Find where the given text appears and provide that cell's center as [X, Y] coordinate. 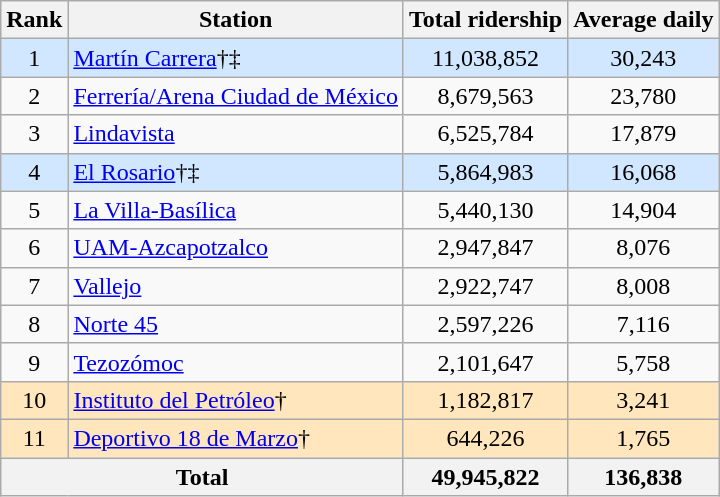
644,226 [485, 438]
5,864,983 [485, 172]
2 [34, 96]
23,780 [644, 96]
5,758 [644, 362]
2,597,226 [485, 324]
La Villa-Basílica [236, 210]
1 [34, 58]
Norte 45 [236, 324]
4 [34, 172]
8,679,563 [485, 96]
El Rosario†‡ [236, 172]
1,182,817 [485, 400]
Rank [34, 20]
17,879 [644, 134]
Vallejo [236, 286]
UAM-Azcapotzalco [236, 248]
6,525,784 [485, 134]
Total ridership [485, 20]
Station [236, 20]
2,101,647 [485, 362]
Average daily [644, 20]
3,241 [644, 400]
Ferrería/Arena Ciudad de México [236, 96]
7,116 [644, 324]
49,945,822 [485, 477]
2,947,847 [485, 248]
9 [34, 362]
3 [34, 134]
11,038,852 [485, 58]
Martín Carrera†‡ [236, 58]
2,922,747 [485, 286]
Lindavista [236, 134]
8 [34, 324]
Instituto del Petróleo† [236, 400]
8,008 [644, 286]
Total [202, 477]
10 [34, 400]
30,243 [644, 58]
6 [34, 248]
8,076 [644, 248]
14,904 [644, 210]
Deportivo 18 de Marzo† [236, 438]
11 [34, 438]
5 [34, 210]
7 [34, 286]
5,440,130 [485, 210]
16,068 [644, 172]
1,765 [644, 438]
Tezozómoc [236, 362]
136,838 [644, 477]
